Pinpoint the cell where the given text exists, returning its [x, y] midpoint coordinate. 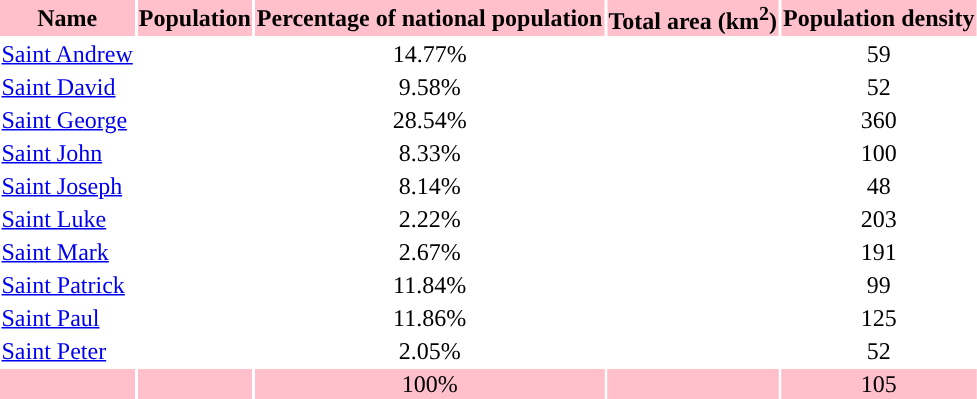
Saint Patrick [67, 285]
203 [879, 219]
8.33% [430, 153]
Name [67, 18]
8.14% [430, 186]
Population density [879, 18]
28.54% [430, 120]
Saint Joseph [67, 186]
Saint Mark [67, 252]
191 [879, 252]
11.86% [430, 318]
Total area (km2) [693, 18]
100% [430, 384]
2.05% [430, 351]
100 [879, 153]
59 [879, 54]
2.22% [430, 219]
2.67% [430, 252]
Saint Peter [67, 351]
14.77% [430, 54]
Saint David [67, 87]
Saint Paul [67, 318]
9.58% [430, 87]
125 [879, 318]
Population [194, 18]
105 [879, 384]
Saint Andrew [67, 54]
360 [879, 120]
11.84% [430, 285]
Saint John [67, 153]
Saint Luke [67, 219]
99 [879, 285]
48 [879, 186]
Saint George [67, 120]
Percentage of national population [430, 18]
